Search for the cell housing the specified text and yield its (X, Y) center coordinate. 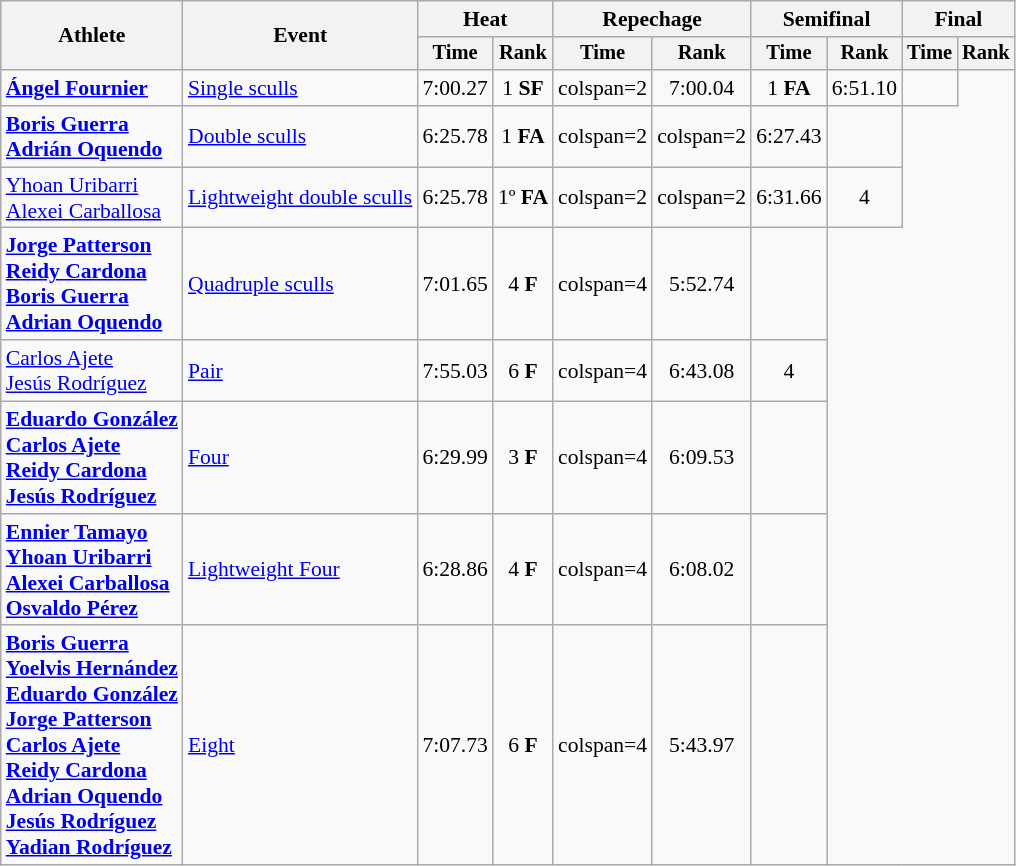
5:52.74 (702, 284)
7:01.65 (454, 284)
6:08.02 (702, 570)
Eduardo GonzálezCarlos AjeteReidy CardonaJesús Rodríguez (92, 458)
Ángel Fournier (92, 88)
7:00.04 (702, 88)
Final (958, 19)
Quadruple sculls (300, 284)
6:43.08 (702, 370)
Lightweight Four (300, 570)
6:51.10 (864, 88)
Carlos AjeteJesús Rodríguez (92, 370)
Jorge PattersonReidy CardonaBoris GuerraAdrian Oquendo (92, 284)
Eight (300, 746)
Double sculls (300, 136)
6:29.99 (454, 458)
3 F (523, 458)
Yhoan UribarriAlexei Carballosa (92, 198)
Ennier TamayoYhoan UribarriAlexei CarballosaOsvaldo Pérez (92, 570)
Lightweight double sculls (300, 198)
Event (300, 36)
1º FA (523, 198)
Boris GuerraAdrián Oquendo (92, 136)
7:07.73 (454, 746)
6:31.66 (788, 198)
6:28.86 (454, 570)
6:09.53 (702, 458)
Pair (300, 370)
Athlete (92, 36)
Boris GuerraYoelvis HernándezEduardo GonzálezJorge PattersonCarlos AjeteReidy CardonaAdrian OquendoJesús RodríguezYadian Rodríguez (92, 746)
5:43.97 (702, 746)
7:55.03 (454, 370)
Single sculls (300, 88)
7:00.27 (454, 88)
Four (300, 458)
1 SF (523, 88)
Heat (485, 19)
Semifinal (826, 19)
Repechage (652, 19)
6:27.43 (788, 136)
